Pinpoint the cell where the given text exists, returning its (X, Y) midpoint coordinate. 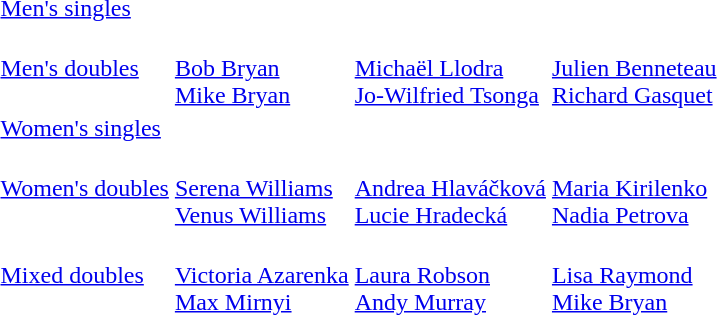
Michaël LlodraJo-Wilfried Tsonga (450, 68)
Bob Bryan Mike Bryan (262, 68)
Andrea Hlaváčková Lucie Hradecká (450, 188)
Serena Williams Venus Williams (262, 188)
